Extract the [X, Y] coordinate from the center of the cell holding the provided text.  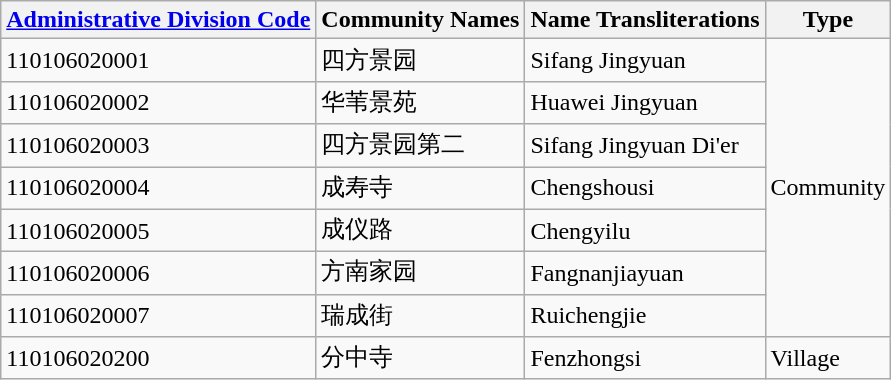
方南家园 [420, 274]
成寿寺 [420, 188]
110106020001 [158, 60]
Type [828, 20]
四方景园 [420, 60]
分中寺 [420, 358]
华苇景苑 [420, 102]
Chengshousi [645, 188]
Sifang Jingyuan Di'er [645, 146]
110106020002 [158, 102]
110106020006 [158, 274]
110106020007 [158, 316]
110106020004 [158, 188]
Administrative Division Code [158, 20]
四方景园第二 [420, 146]
Village [828, 358]
110106020200 [158, 358]
110106020003 [158, 146]
Huawei Jingyuan [645, 102]
110106020005 [158, 230]
瑞成街 [420, 316]
Community [828, 188]
Fangnanjiayuan [645, 274]
Ruichengjie [645, 316]
Sifang Jingyuan [645, 60]
Name Transliterations [645, 20]
Chengyilu [645, 230]
Community Names [420, 20]
Fenzhongsi [645, 358]
成仪路 [420, 230]
